Detect which cell encompasses the target text, then output its [x, y] center coordinate. 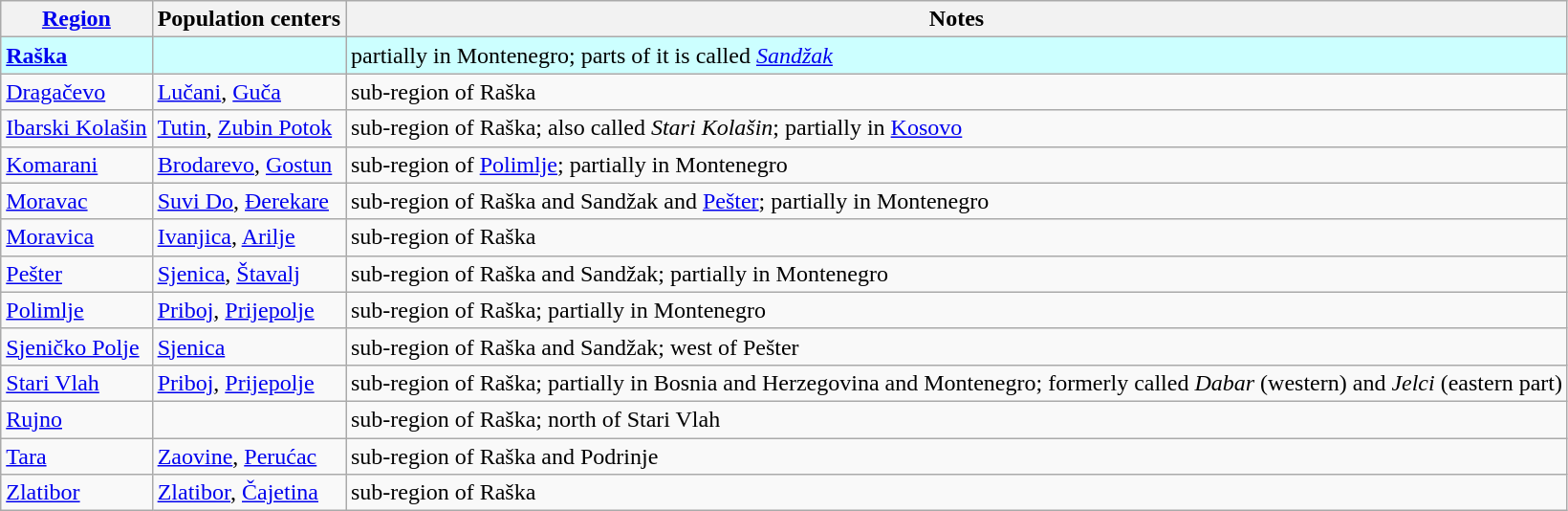
Pešter [76, 274]
sub-region of Raška and Sandžak; west of Pešter [957, 346]
Komarani [76, 165]
Raška [76, 56]
Notes [957, 19]
Zlatibor, Čajetina [249, 493]
Rujno [76, 419]
Sjeničko Polje [76, 346]
sub-region of Raška; partially in Bosnia and Herzegovina and Montenegro; formerly called Dabar (western) and Jelci (eastern part) [957, 383]
Region [76, 19]
Ivanjica, Arilje [249, 237]
Tara [76, 456]
Ibarski Kolašin [76, 128]
partially in Montenegro; parts of it is called Sandžak [957, 56]
sub-region of Raška and Sandžak and Pešter; partially in Montenegro [957, 201]
Sjenica [249, 346]
Stari Vlah [76, 383]
Suvi Do, Đerekare [249, 201]
sub-region of Polimlje; partially in Montenegro [957, 165]
Dragačevo [76, 92]
sub-region of Raška; north of Stari Vlah [957, 419]
Moravac [76, 201]
sub-region of Raška; partially in Montenegro [957, 310]
Sjenica, Štavalj [249, 274]
Lučani, Guča [249, 92]
Brodarevo, Gostun [249, 165]
sub-region of Raška and Podrinje [957, 456]
Polimlje [76, 310]
Zaovine, Perućac [249, 456]
Zlatibor [76, 493]
sub-region of Raška and Sandžak; partially in Montenegro [957, 274]
Moravica [76, 237]
Tutin, Zubin Potok [249, 128]
sub-region of Raška; also called Stari Kolašin; partially in Kosovo [957, 128]
Population centers [249, 19]
